Return (x, y) of the center of cell containing provided text 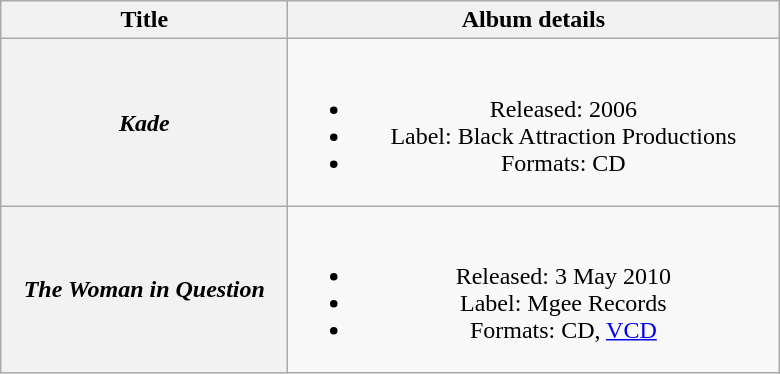
Kade (144, 122)
The Woman in Question (144, 290)
Released: 2006Label: Black Attraction ProductionsFormats: CD (534, 122)
Title (144, 20)
Album details (534, 20)
Released: 3 May 2010Label: Mgee RecordsFormats: CD, VCD (534, 290)
